Output the [x, y] coordinate of the center of the cell containing the given text.  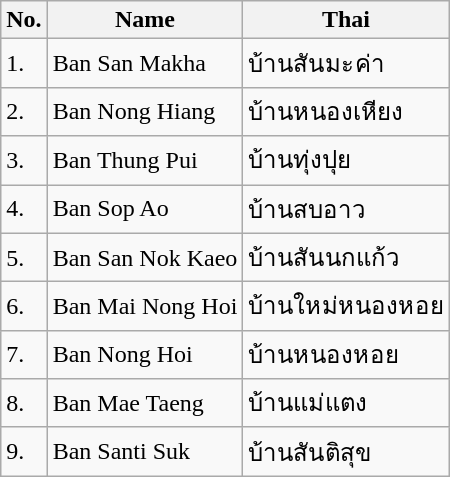
2. [24, 112]
Ban Nong Hoi [145, 354]
บ้านใหม่หนองหอย [346, 306]
Thai [346, 20]
Name [145, 20]
Ban San Makha [145, 64]
Ban Mae Taeng [145, 404]
Ban Mai Nong Hoi [145, 306]
บ้านสันนกแก้ว [346, 258]
5. [24, 258]
8. [24, 404]
3. [24, 160]
9. [24, 452]
บ้านหนองเหียง [346, 112]
บ้านทุ่งปุย [346, 160]
Ban Thung Pui [145, 160]
Ban Santi Suk [145, 452]
4. [24, 208]
Ban Sop Ao [145, 208]
1. [24, 64]
บ้านสันมะค่า [346, 64]
บ้านสันติสุข [346, 452]
บ้านสบอาว [346, 208]
บ้านแม่แตง [346, 404]
Ban San Nok Kaeo [145, 258]
6. [24, 306]
No. [24, 20]
บ้านหนองหอย [346, 354]
Ban Nong Hiang [145, 112]
7. [24, 354]
